Capture the cell that displays the provided text and extract its (X, Y) central coordinate. 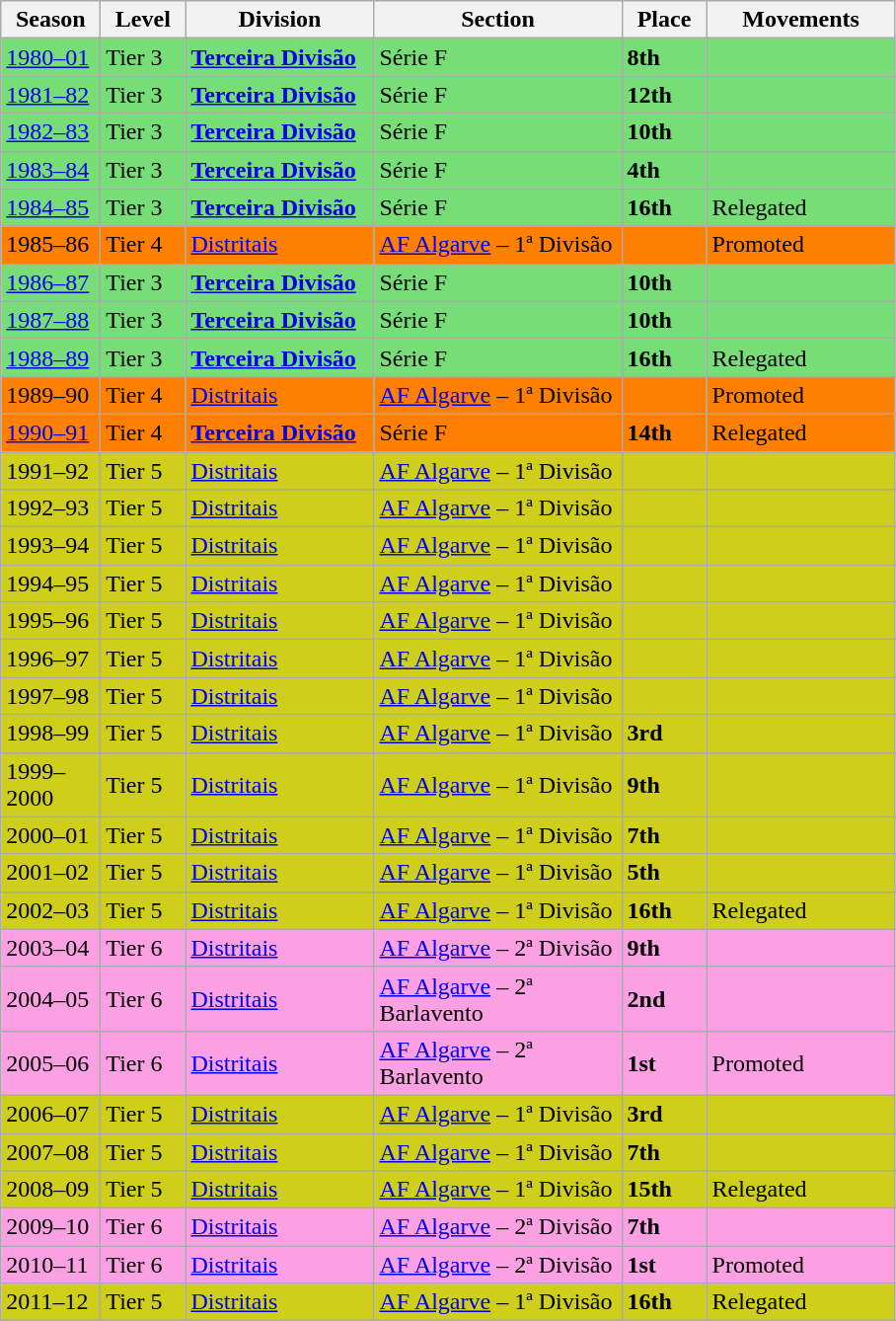
1994–95 (51, 583)
2005–06 (51, 1062)
2003–04 (51, 948)
2011–12 (51, 1302)
2004–05 (51, 999)
2007–08 (51, 1152)
2000–01 (51, 835)
1997–98 (51, 696)
2001–02 (51, 873)
1989–90 (51, 395)
1982–83 (51, 132)
1992–93 (51, 508)
2008–09 (51, 1190)
1988–89 (51, 357)
2009–10 (51, 1227)
Division (280, 20)
Movements (801, 20)
Level (143, 20)
15th (664, 1190)
14th (664, 432)
1984–85 (51, 207)
2010–11 (51, 1265)
1983–84 (51, 170)
1986–87 (51, 282)
1987–88 (51, 320)
8th (664, 57)
1993–94 (51, 546)
4th (664, 170)
1990–91 (51, 432)
2006–07 (51, 1114)
2nd (664, 999)
1985–86 (51, 245)
Place (664, 20)
Season (51, 20)
Section (497, 20)
12th (664, 95)
1996–97 (51, 659)
1995–96 (51, 621)
1991–92 (51, 471)
5th (664, 873)
1999–2000 (51, 784)
2002–03 (51, 910)
1981–82 (51, 95)
1980–01 (51, 57)
1998–99 (51, 734)
